Find where the given text appears and provide that cell's center as [X, Y] coordinate. 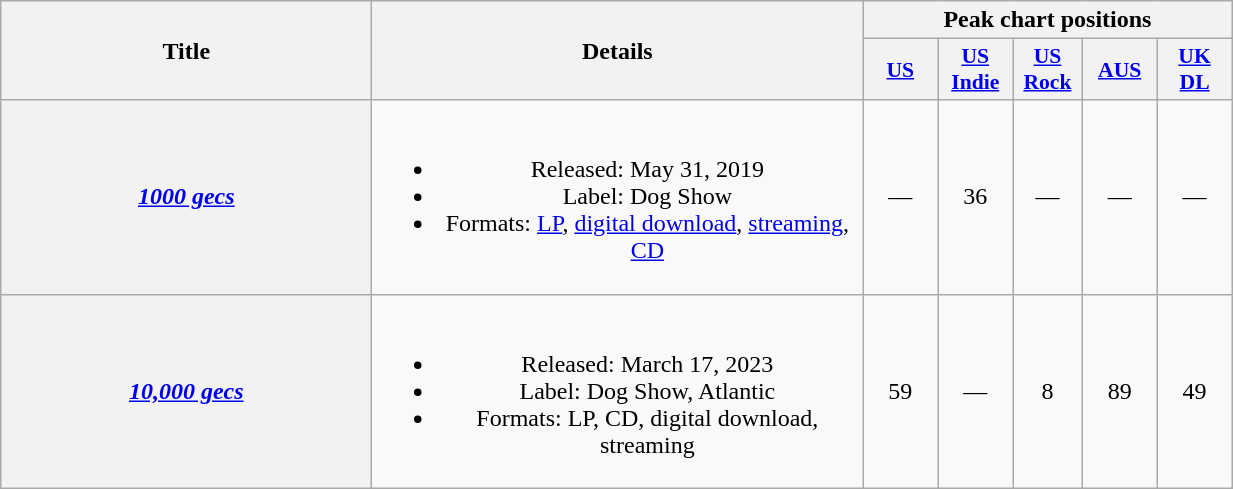
USRock [1048, 70]
36 [976, 197]
Details [618, 50]
US [900, 70]
59 [900, 391]
89 [1120, 391]
Peak chart positions [1048, 20]
8 [1048, 391]
10,000 gecs [186, 391]
UKDL [1194, 70]
Released: March 17, 2023Label: Dog Show, AtlanticFormats: LP, CD, digital download, streaming [618, 391]
Title [186, 50]
1000 gecs [186, 197]
USIndie [976, 70]
AUS [1120, 70]
Released: May 31, 2019Label: Dog ShowFormats: LP, digital download, streaming, CD [618, 197]
49 [1194, 391]
